Return (X, Y) of the center of cell containing provided text 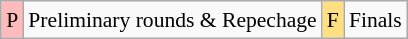
F (333, 20)
Preliminary rounds & Repechage (172, 20)
Finals (376, 20)
P (12, 20)
